Scan for the cell matching the given text and deliver its [x, y] coordinate at center. 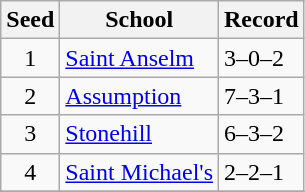
4 [30, 172]
School [140, 20]
Assumption [140, 96]
3 [30, 134]
Stonehill [140, 134]
6–3–2 [262, 134]
3–0–2 [262, 58]
1 [30, 58]
2–2–1 [262, 172]
7–3–1 [262, 96]
Record [262, 20]
Saint Anselm [140, 58]
Saint Michael's [140, 172]
Seed [30, 20]
2 [30, 96]
